Pinpoint the cell where the given text exists, returning its (X, Y) midpoint coordinate. 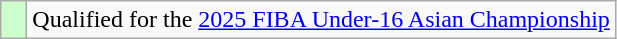
Qualified for the 2025 FIBA Under-16 Asian Championship (322, 20)
